From the cell containing the given text, extract its center point as [x, y] coordinate. 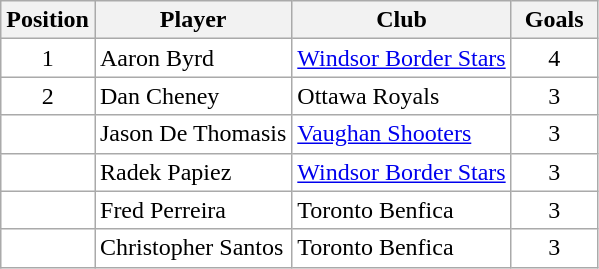
Player [192, 20]
Christopher Santos [192, 248]
2 [48, 96]
Jason De Thomasis [192, 134]
Radek Papiez [192, 172]
1 [48, 58]
Club [402, 20]
4 [554, 58]
Vaughan Shooters [402, 134]
Ottawa Royals [402, 96]
Aaron Byrd [192, 58]
Fred Perreira [192, 210]
Dan Cheney [192, 96]
Goals [554, 20]
Position [48, 20]
